Determine the (X, Y) coordinate at the center of the cell enclosing the given text.  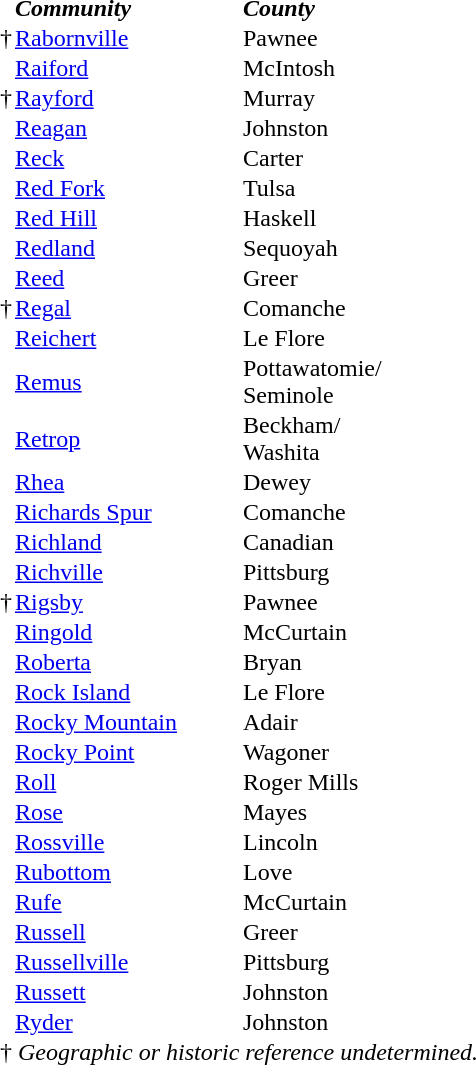
Red Fork (128, 188)
Roberta (128, 662)
Rayford (128, 98)
Rocky Point (128, 752)
Russell (128, 932)
Reck (128, 158)
Richards Spur (128, 512)
Retrop (128, 439)
Russett (128, 992)
Rocky Mountain (128, 722)
Tulsa (318, 188)
Bryan (318, 662)
Lincoln (318, 842)
Rose (128, 812)
Ryder (128, 1022)
Haskell (318, 218)
Rhea (128, 482)
Reagan (128, 128)
Roger Mills (318, 782)
Roll (128, 782)
Russellville (128, 962)
Murray (318, 98)
Dewey (318, 482)
Rufe (128, 902)
Canadian (318, 542)
Rabornville (128, 38)
Wagoner (318, 752)
Ringold (128, 632)
Raiford (128, 68)
Carter (318, 158)
Richville (128, 572)
Adair (318, 722)
Rossville (128, 842)
Reichert (128, 338)
Red Hill (128, 218)
Regal (128, 308)
Rock Island (128, 692)
Beckham/ Washita (318, 439)
Rubottom (128, 872)
McIntosh (318, 68)
Richland (128, 542)
Rigsby (128, 602)
Redland (128, 248)
Sequoyah (318, 248)
Reed (128, 278)
Remus (128, 382)
Pottawatomie/ Seminole (318, 382)
Love (318, 872)
Mayes (318, 812)
